Capture the cell that displays the provided text and extract its (X, Y) central coordinate. 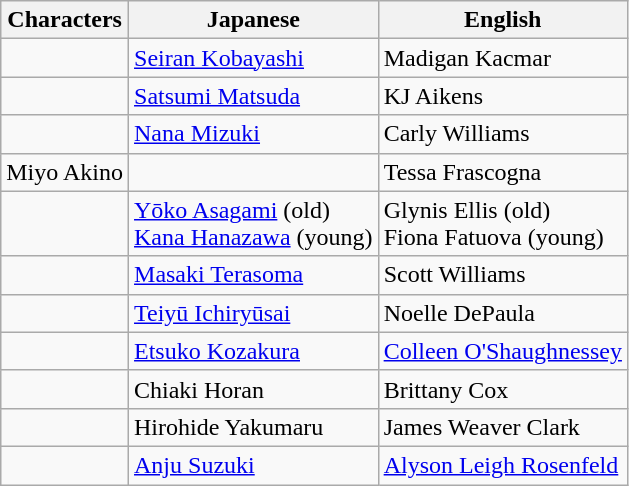
Teiyū Ichiryūsai (254, 313)
Tessa Frascogna (502, 172)
Characters (65, 20)
Yōko Asagami (old)Kana Hanazawa (young) (254, 224)
Colleen O'Shaughnessey (502, 351)
Nana Mizuki (254, 134)
Alyson Leigh Rosenfeld (502, 465)
Satsumi Matsuda (254, 96)
Etsuko Kozakura (254, 351)
Carly Williams (502, 134)
Madigan Kacmar (502, 58)
Japanese (254, 20)
Anju Suzuki (254, 465)
Seiran Kobayashi (254, 58)
Brittany Cox (502, 389)
Chiaki Horan (254, 389)
Masaki Terasoma (254, 275)
James Weaver Clark (502, 427)
Scott Williams (502, 275)
Miyo Akino (65, 172)
Noelle DePaula (502, 313)
KJ Aikens (502, 96)
Glynis Ellis (old)Fiona Fatuova (young) (502, 224)
English (502, 20)
Hirohide Yakumaru (254, 427)
